Search for the cell housing the specified text and yield its (x, y) center coordinate. 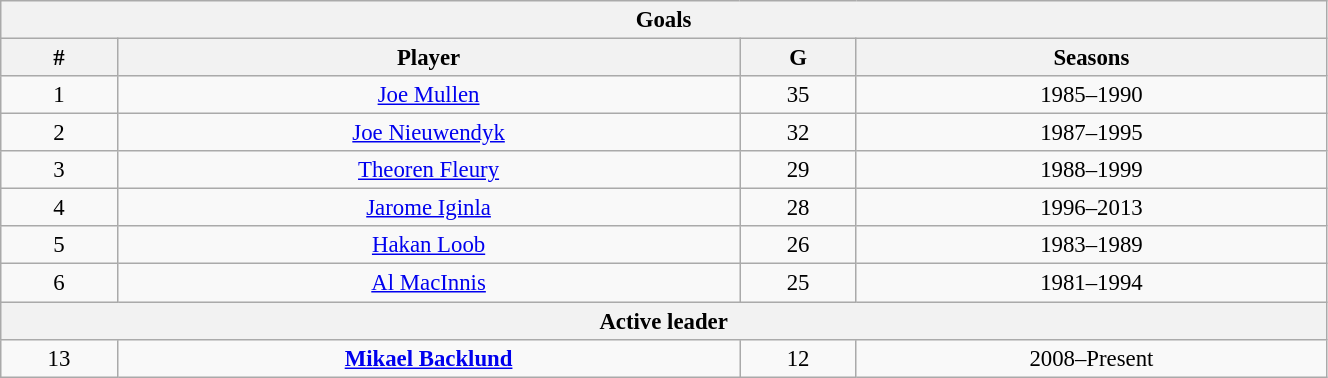
13 (60, 358)
1 (60, 95)
Active leader (664, 321)
Hakan Loob (428, 245)
25 (798, 283)
Goals (664, 20)
3 (60, 170)
Theoren Fleury (428, 170)
Player (428, 58)
2008–Present (1091, 358)
6 (60, 283)
5 (60, 245)
1988–1999 (1091, 170)
1996–2013 (1091, 208)
12 (798, 358)
26 (798, 245)
1987–1995 (1091, 133)
# (60, 58)
Mikael Backlund (428, 358)
Seasons (1091, 58)
Jarome Iginla (428, 208)
Al MacInnis (428, 283)
Joe Mullen (428, 95)
2 (60, 133)
32 (798, 133)
35 (798, 95)
Joe Nieuwendyk (428, 133)
1985–1990 (1091, 95)
28 (798, 208)
G (798, 58)
4 (60, 208)
1983–1989 (1091, 245)
29 (798, 170)
1981–1994 (1091, 283)
